Detect which cell encompasses the target text, then output its [X, Y] center coordinate. 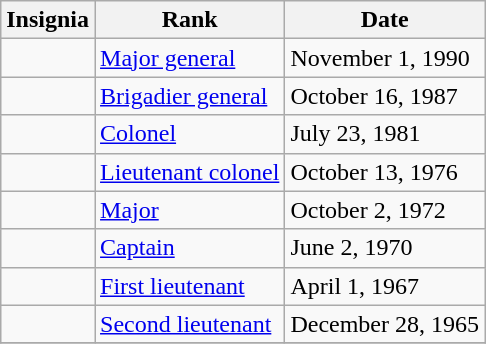
October 16, 1987 [385, 96]
December 28, 1965 [385, 324]
Rank [190, 20]
Captain [190, 248]
April 1, 1967 [385, 286]
Brigadier general [190, 96]
First lieutenant [190, 286]
Second lieutenant [190, 324]
June 2, 1970 [385, 248]
October 13, 1976 [385, 172]
Date [385, 20]
October 2, 1972 [385, 210]
Major [190, 210]
November 1, 1990 [385, 58]
Colonel [190, 134]
Major general [190, 58]
Lieutenant colonel [190, 172]
July 23, 1981 [385, 134]
Insignia [48, 20]
